Extract the (x, y) coordinate from the center of the cell holding the provided text.  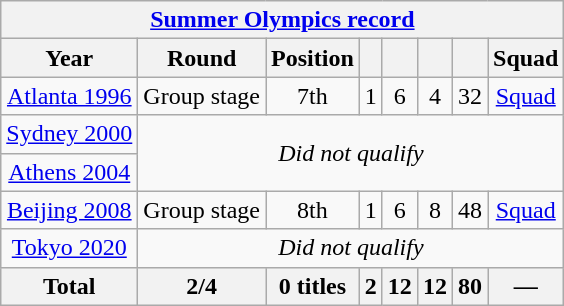
8 (434, 210)
4 (434, 96)
Beijing 2008 (70, 210)
2 (370, 286)
Tokyo 2020 (70, 248)
Round (202, 58)
Atlanta 1996 (70, 96)
Sydney 2000 (70, 134)
— (526, 286)
80 (470, 286)
Total (70, 286)
Year (70, 58)
0 titles (313, 286)
Athens 2004 (70, 172)
Summer Olympics record (282, 20)
32 (470, 96)
2/4 (202, 286)
Position (313, 58)
7th (313, 96)
8th (313, 210)
48 (470, 210)
